Return [X, Y] of the center of cell containing provided text 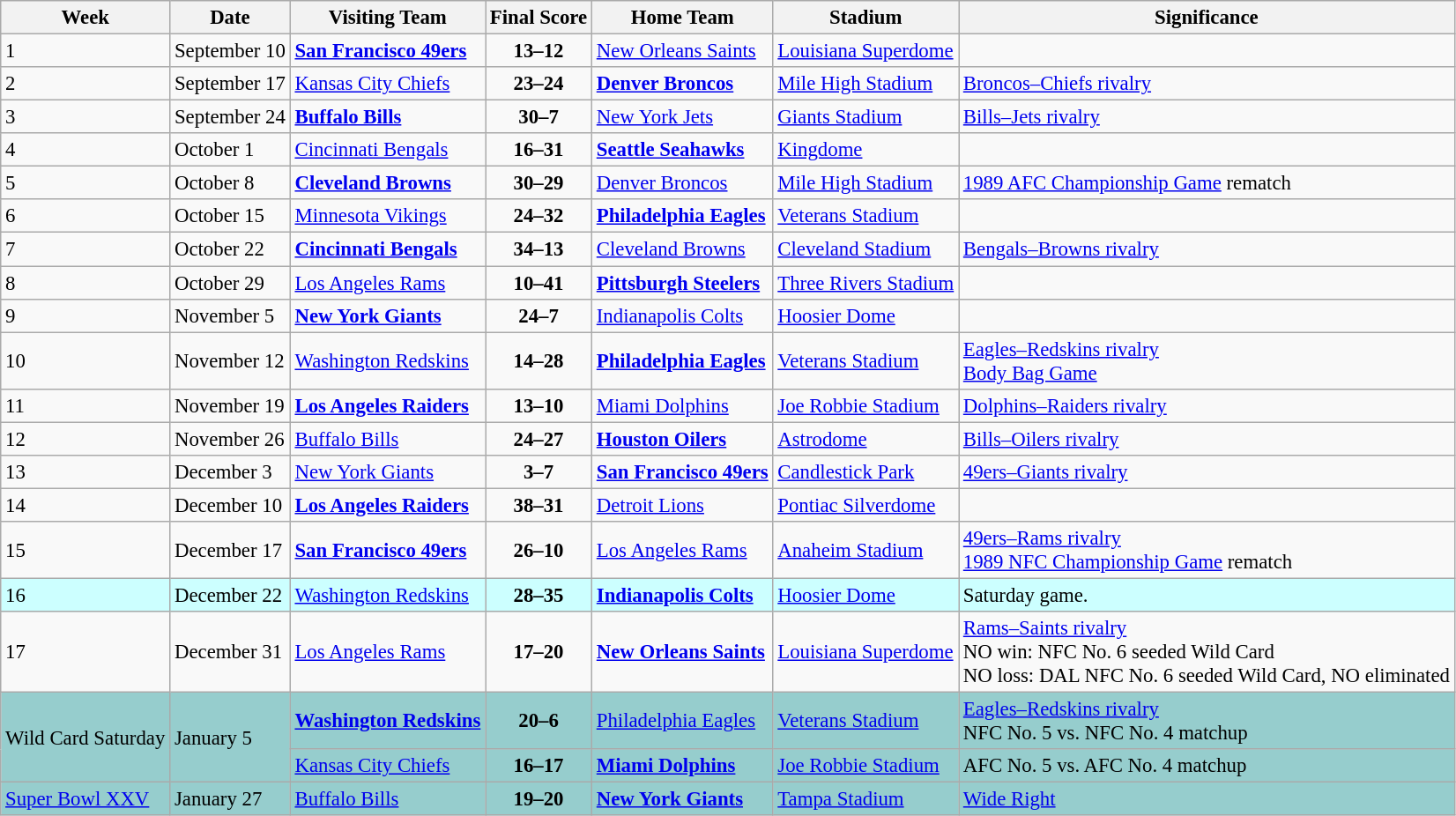
September 17 [230, 84]
2 [85, 84]
Giants Stadium [865, 117]
Broncos–Chiefs rivalry [1207, 84]
3 [85, 117]
Wide Right [1207, 799]
Detroit Lions [682, 505]
16–31 [539, 150]
13 [85, 472]
13–12 [539, 51]
Stadium [865, 18]
November 19 [230, 405]
6 [85, 216]
December 17 [230, 550]
30–7 [539, 117]
24–7 [539, 315]
Super Bowl XXV [85, 799]
Bills–Jets rivalry [1207, 117]
December 3 [230, 472]
Dolphins–Raiders rivalry [1207, 405]
Three Rivers Stadium [865, 283]
16 [85, 595]
49ers–Giants rivalry [1207, 472]
17–20 [539, 652]
16–17 [539, 766]
October 8 [230, 183]
30–29 [539, 183]
Home Team [682, 18]
Minnesota Vikings [388, 216]
Astrodome [865, 439]
24–27 [539, 439]
Eagles–Redskins rivalryBody Bag Game [1207, 361]
12 [85, 439]
1 [85, 51]
13–10 [539, 405]
Eagles–Redskins rivalryNFC No. 5 vs. NFC No. 4 matchup [1207, 721]
Seattle Seahawks [682, 150]
Houston Oilers [682, 439]
Rams–Saints rivalryNO win: NFC No. 6 seeded Wild CardNO loss: DAL NFC No. 6 seeded Wild Card, NO eliminated [1207, 652]
14 [85, 505]
Significance [1207, 18]
Saturday game. [1207, 595]
September 10 [230, 51]
January 27 [230, 799]
1989 AFC Championship Game rematch [1207, 183]
11 [85, 405]
Final Score [539, 18]
9 [85, 315]
10–41 [539, 283]
49ers–Rams rivalry1989 NFC Championship Game rematch [1207, 550]
October 29 [230, 283]
26–10 [539, 550]
5 [85, 183]
Date [230, 18]
December 31 [230, 652]
4 [85, 150]
15 [85, 550]
November 5 [230, 315]
20–6 [539, 721]
January 5 [230, 738]
Kingdome [865, 150]
Pittsburgh Steelers [682, 283]
28–35 [539, 595]
8 [85, 283]
November 12 [230, 361]
7 [85, 249]
3–7 [539, 472]
34–13 [539, 249]
14–28 [539, 361]
November 26 [230, 439]
24–32 [539, 216]
September 24 [230, 117]
Wild Card Saturday [85, 738]
Candlestick Park [865, 472]
AFC No. 5 vs. AFC No. 4 matchup [1207, 766]
New York Jets [682, 117]
Cleveland Stadium [865, 249]
December 22 [230, 595]
Pontiac Silverdome [865, 505]
Anaheim Stadium [865, 550]
October 22 [230, 249]
38–31 [539, 505]
October 1 [230, 150]
Bengals–Browns rivalry [1207, 249]
December 10 [230, 505]
19–20 [539, 799]
Visiting Team [388, 18]
23–24 [539, 84]
Week [85, 18]
October 15 [230, 216]
17 [85, 652]
10 [85, 361]
Bills–Oilers rivalry [1207, 439]
Tampa Stadium [865, 799]
